Pinpoint the cell where the given text exists, returning its [X, Y] midpoint coordinate. 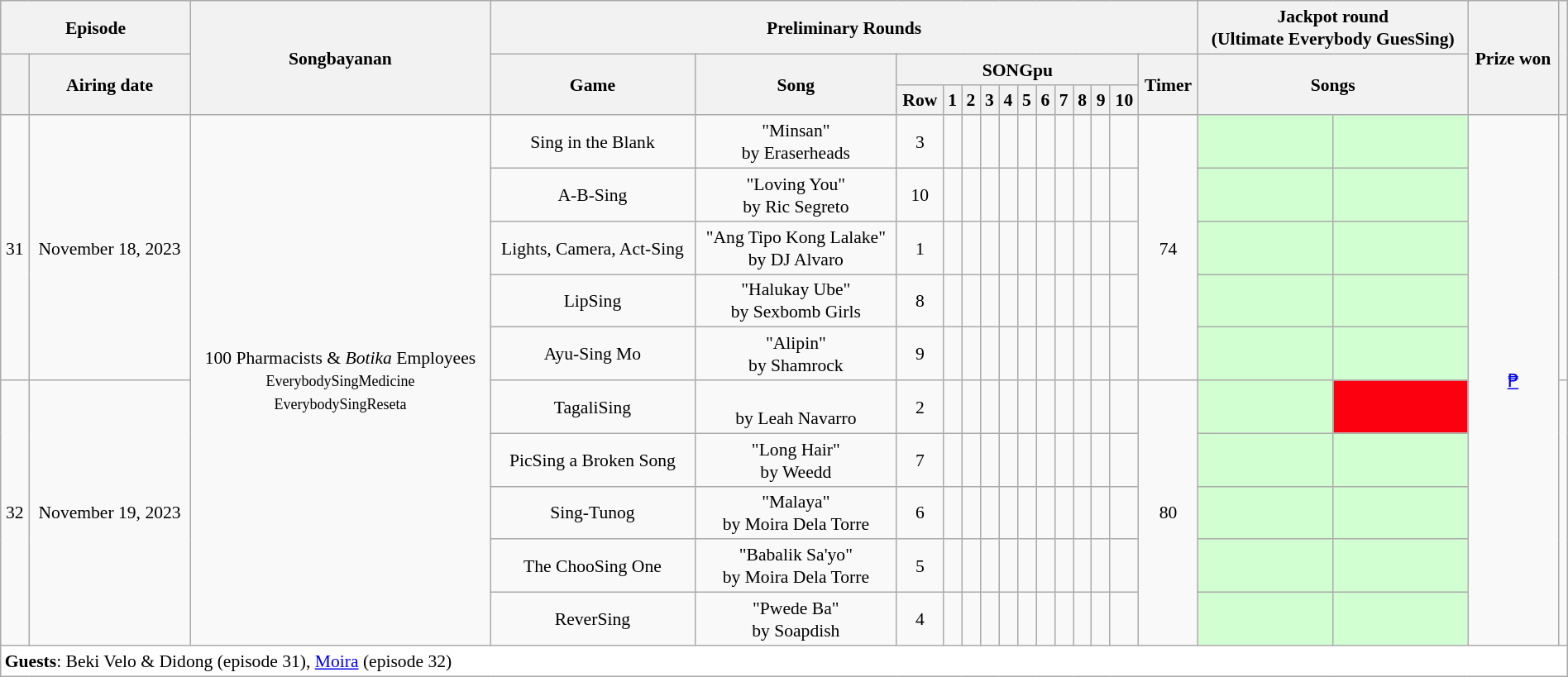
Game [593, 84]
Jackpot round(Ultimate Everybody GuesSing) [1333, 27]
Sing in the Blank [593, 142]
80 [1168, 513]
32 [15, 513]
100 Pharmacists & Botika EmployeesEverybodySingMedicineEverybodySingReseta [340, 380]
"Alipin"by Shamrock [796, 354]
31 [15, 248]
The ChooSing One [593, 566]
Airing date [110, 84]
"Malaya"by Moira Dela Torre [796, 513]
"Loving You"by Ric Segreto [796, 195]
Preliminary Rounds [844, 27]
November 19, 2023 [110, 513]
Ayu-Sing Mo [593, 354]
Song [796, 84]
SONGpu [1017, 69]
PicSing a Broken Song [593, 460]
A-B-Sing [593, 195]
Timer [1168, 84]
by Leah Navarro [796, 407]
Prize won [1513, 58]
November 18, 2023 [110, 248]
Sing-Tunog [593, 513]
Episode [96, 27]
"Ang Tipo Kong Lalake"by DJ Alvaro [796, 248]
Row [920, 99]
"Babalik Sa'yo"by Moira Dela Torre [796, 566]
"Minsan"by Eraserheads [796, 142]
Lights, Camera, Act-Sing [593, 248]
Guests: Beki Velo & Didong (episode 31), Moira (episode 32) [784, 661]
TagaliSing [593, 407]
"Pwede Ba"by Soapdish [796, 619]
LipSing [593, 301]
₱ [1513, 380]
"Halukay Ube"by Sexbomb Girls [796, 301]
74 [1168, 248]
Songs [1333, 84]
"Long Hair"by Weedd [796, 460]
ReverSing [593, 619]
Songbayanan [340, 58]
